Determine the [x, y] coordinate at the center of the cell enclosing the given text.  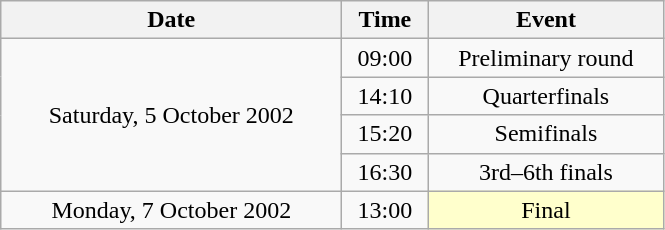
Time [385, 20]
09:00 [385, 58]
Preliminary round [546, 58]
Final [546, 210]
Saturday, 5 October 2002 [172, 115]
15:20 [385, 134]
Event [546, 20]
3rd–6th finals [546, 172]
Quarterfinals [546, 96]
14:10 [385, 96]
13:00 [385, 210]
Monday, 7 October 2002 [172, 210]
16:30 [385, 172]
Semifinals [546, 134]
Date [172, 20]
